Extract the [x, y] coordinate from the center of the cell holding the provided text.  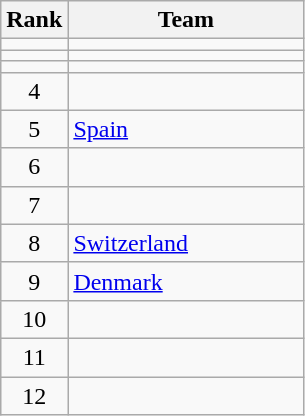
Team [186, 20]
9 [34, 281]
Spain [186, 129]
7 [34, 205]
Rank [34, 20]
12 [34, 395]
4 [34, 91]
5 [34, 129]
Denmark [186, 281]
11 [34, 357]
8 [34, 243]
10 [34, 319]
Switzerland [186, 243]
6 [34, 167]
